Determine the (x, y) coordinate at the center of the cell enclosing the given text.  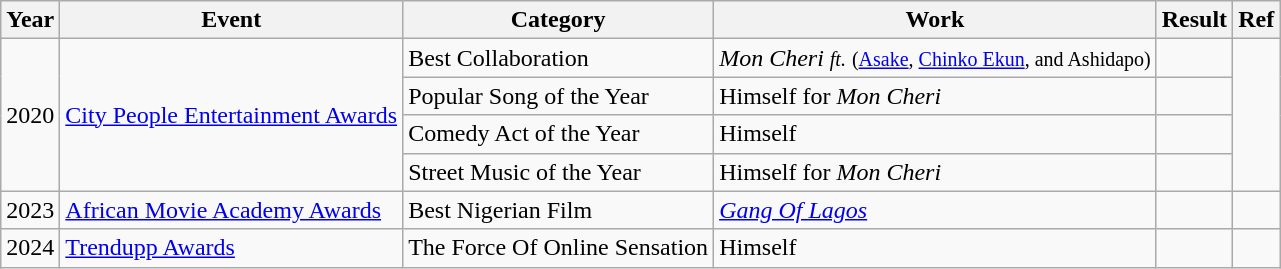
Work (936, 20)
City People Entertainment Awards (232, 115)
2023 (30, 210)
Comedy Act of the Year (558, 134)
2024 (30, 248)
2020 (30, 115)
Category (558, 20)
African Movie Academy Awards (232, 210)
Gang Of Lagos (936, 210)
Ref (1256, 20)
Year (30, 20)
Mon Cheri ft. (Asake, Chinko Ekun, and Ashidapo) (936, 58)
The Force Of Online Sensation (558, 248)
Trendupp Awards (232, 248)
Best Collaboration (558, 58)
Street Music of the Year (558, 172)
Event (232, 20)
Best Nigerian Film (558, 210)
Popular Song of the Year (558, 96)
Result (1194, 20)
